Determine the [x, y] coordinate at the center of the cell enclosing the given text.  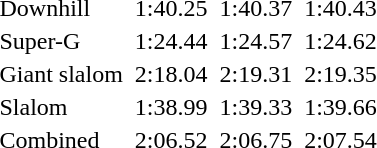
1:39.33 [256, 107]
1:24.44 [171, 41]
1:38.99 [171, 107]
2:18.04 [171, 74]
2:19.31 [256, 74]
1:24.57 [256, 41]
